Output the [X, Y] coordinate of the center of the cell containing the given text.  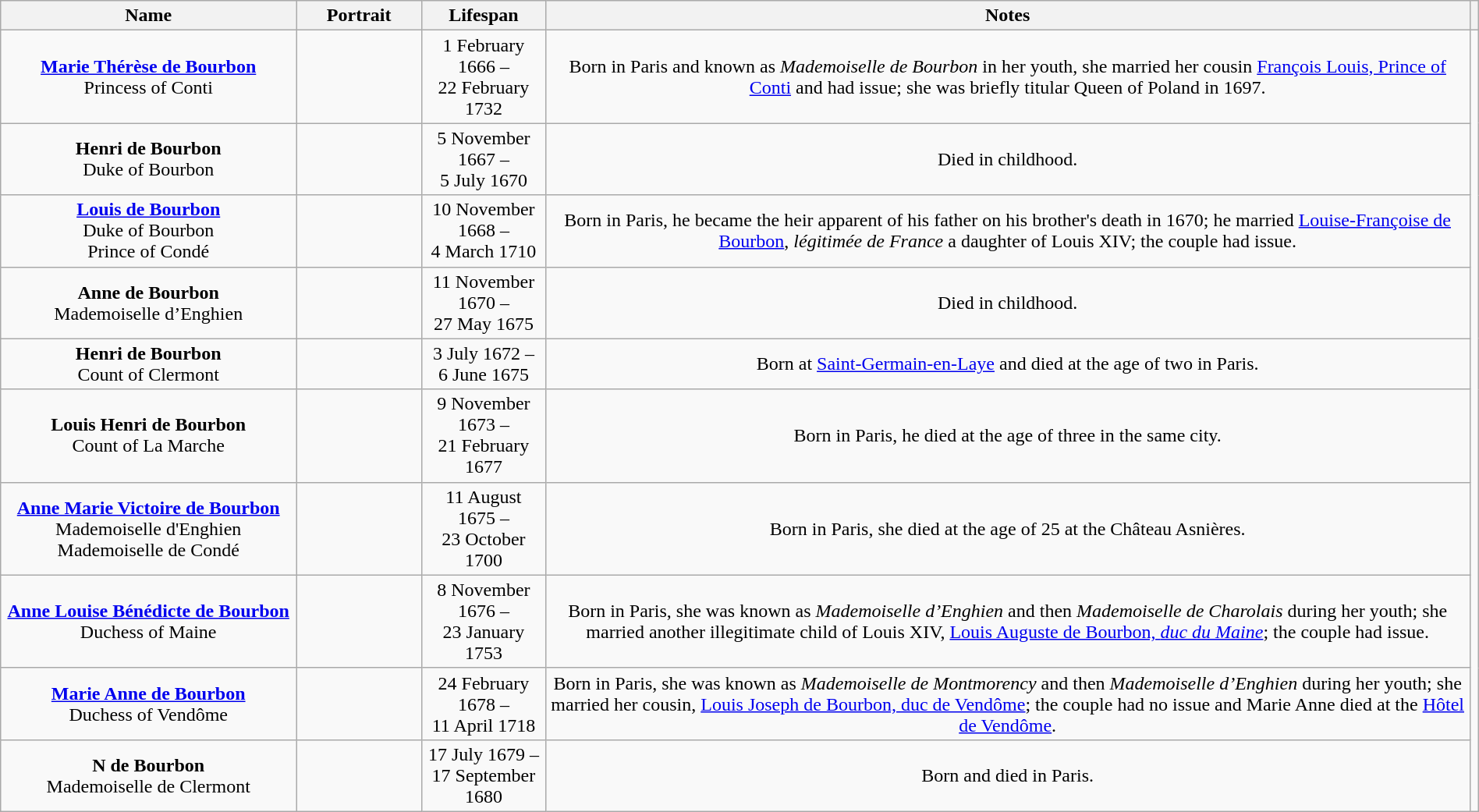
N de BourbonMademoiselle de Clermont [148, 775]
Notes [1008, 16]
24 February 1678 – 11 April 1718 [484, 704]
Born and died in Paris. [1008, 775]
17 July 1679 – 17 September 1680 [484, 775]
Portrait [359, 16]
Anne de Bourbon Mademoiselle d’Enghien [148, 303]
Lifespan [484, 16]
Henri de BourbonCount of Clermont [148, 363]
11 November 1670 – 27 May 1675 [484, 303]
Marie Thérèse de BourbonPrincess of Conti [148, 76]
Henri de BourbonDuke of Bourbon [148, 159]
Anne Louise Bénédicte de BourbonDuchess of Maine [148, 621]
Marie Anne de BourbonDuchess of Vendôme [148, 704]
Anne Marie Victoire de BourbonMademoiselle d'EnghienMademoiselle de Condé [148, 529]
Louis Henri de BourbonCount of La Marche [148, 435]
Born in Paris, she died at the age of 25 at the Château Asnières. [1008, 529]
9 November 1673 –21 February 1677 [484, 435]
Born in Paris, he died at the age of three in the same city. [1008, 435]
11 August 1675 – 23 October 1700 [484, 529]
1 February 1666 – 22 February 1732 [484, 76]
Louis de BourbonDuke of BourbonPrince of Condé [148, 231]
Born at Saint-Germain-en-Laye and died at the age of two in Paris. [1008, 363]
3 July 1672 – 6 June 1675 [484, 363]
5 November 1667 – 5 July 1670 [484, 159]
10 November 1668 – 4 March 1710 [484, 231]
Name [148, 16]
8 November 1676 – 23 January 1753 [484, 621]
